Pinpoint the cell where the given text exists, returning its [X, Y] midpoint coordinate. 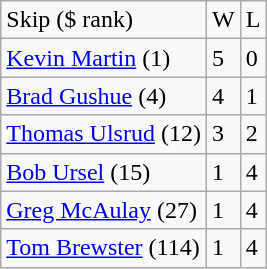
L [253, 20]
3 [223, 134]
Kevin Martin (1) [104, 58]
5 [223, 58]
Thomas Ulsrud (12) [104, 134]
Greg McAulay (27) [104, 210]
W [223, 20]
2 [253, 134]
Tom Brewster (114) [104, 248]
Skip ($ rank) [104, 20]
0 [253, 58]
Bob Ursel (15) [104, 172]
Brad Gushue (4) [104, 96]
